Return the (X, Y) coordinate for the center point of the cell that contains the specified text.  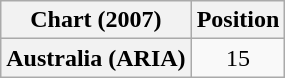
15 (238, 58)
Chart (2007) (96, 20)
Australia (ARIA) (96, 58)
Position (238, 20)
